Provide the [x, y] coordinate of the cell's center where the given text is located.  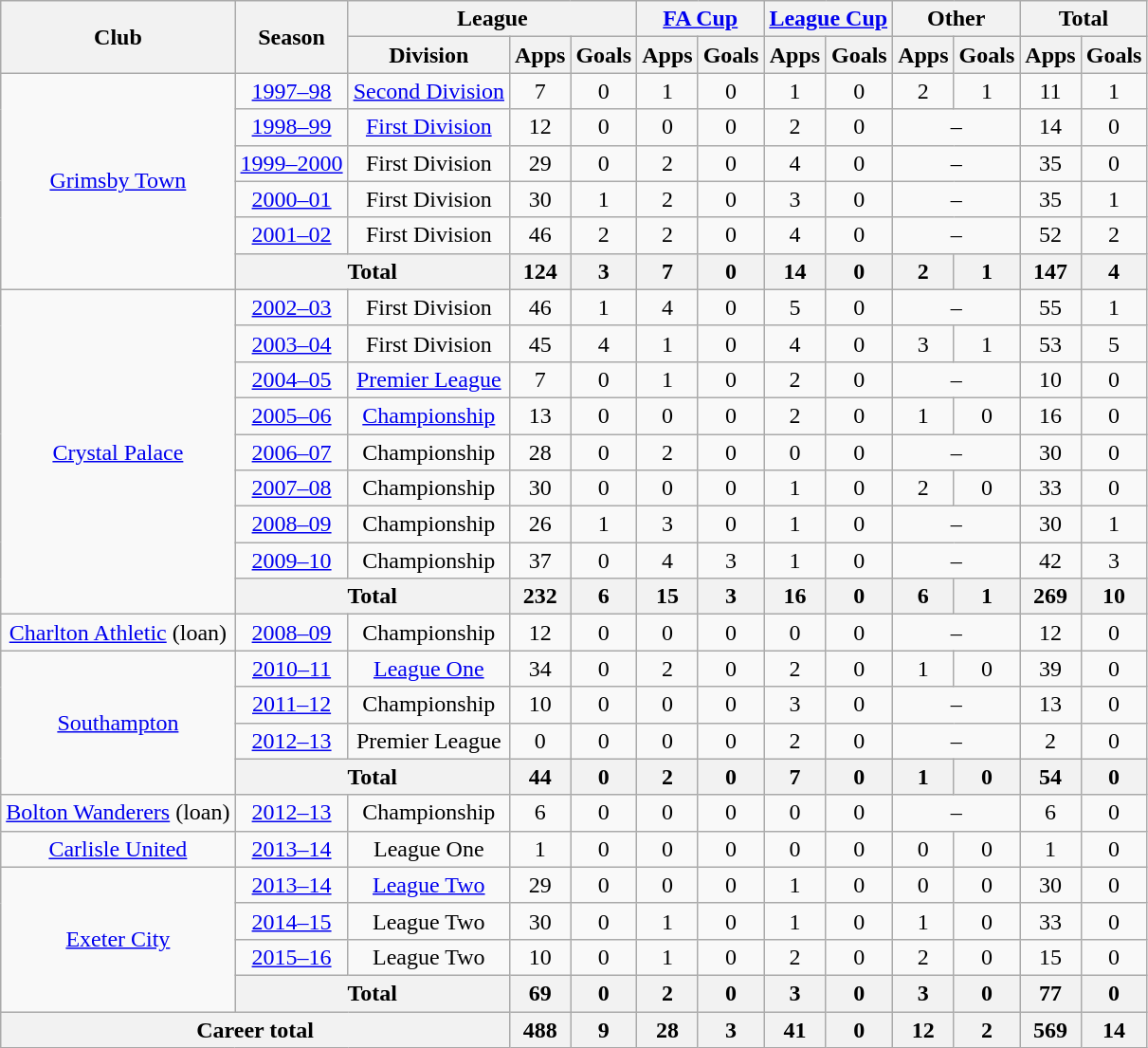
77 [1050, 993]
Grimsby Town [118, 181]
Second Division [428, 91]
2003–04 [292, 343]
Charlton Athletic (loan) [118, 633]
2004–05 [292, 379]
488 [539, 1029]
Exeter City [118, 939]
52 [1050, 235]
1999–2000 [292, 163]
11 [1050, 91]
League [493, 19]
2005–06 [292, 415]
2011–12 [292, 705]
Division [428, 55]
2002–03 [292, 307]
41 [794, 1029]
2010–11 [292, 669]
147 [1050, 271]
569 [1050, 1029]
54 [1050, 777]
2000–01 [292, 199]
1998–99 [292, 127]
45 [539, 343]
269 [1050, 597]
2007–08 [292, 488]
Crystal Palace [118, 451]
37 [539, 561]
232 [539, 597]
69 [539, 993]
League Cup [829, 19]
55 [1050, 307]
26 [539, 524]
2014–15 [292, 921]
53 [1050, 343]
Other [957, 19]
2006–07 [292, 452]
Club [118, 37]
2015–16 [292, 957]
Career total [256, 1029]
2009–10 [292, 561]
34 [539, 669]
Bolton Wanderers (loan) [118, 813]
Carlisle United [118, 849]
124 [539, 271]
44 [539, 777]
Southampton [118, 723]
42 [1050, 561]
FA Cup [701, 19]
9 [604, 1029]
Season [292, 37]
2001–02 [292, 235]
1997–98 [292, 91]
39 [1050, 669]
